Pinpoint the cell where the given text exists, returning its (X, Y) midpoint coordinate. 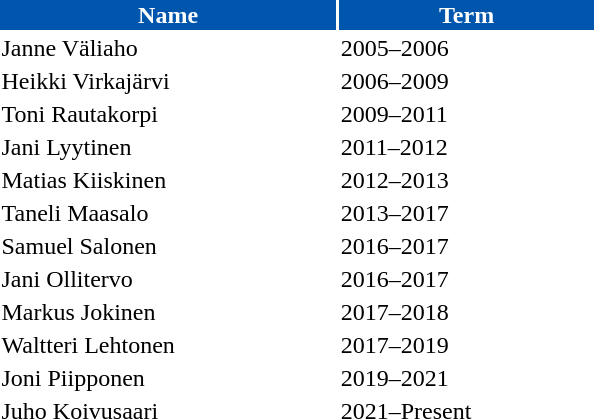
Janne Väliaho (168, 48)
Taneli Maasalo (168, 213)
Joni Piipponen (168, 378)
Matias Kiiskinen (168, 180)
2012–2013 (466, 180)
Jani Lyytinen (168, 147)
2011–2012 (466, 147)
Heikki Virkajärvi (168, 81)
2019–2021 (466, 378)
2017–2019 (466, 345)
Jani Ollitervo (168, 279)
2006–2009 (466, 81)
2017–2018 (466, 312)
Waltteri Lehtonen (168, 345)
Toni Rautakorpi (168, 114)
Samuel Salonen (168, 246)
Name (168, 15)
Markus Jokinen (168, 312)
2005–2006 (466, 48)
Term (466, 15)
2009–2011 (466, 114)
2013–2017 (466, 213)
